Capture the cell that displays the provided text and extract its [X, Y] central coordinate. 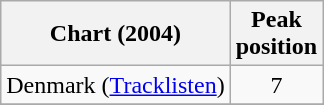
Peakposition [276, 34]
Chart (2004) [116, 34]
7 [276, 85]
Denmark (Tracklisten) [116, 85]
